Capture the cell that displays the provided text and extract its (x, y) central coordinate. 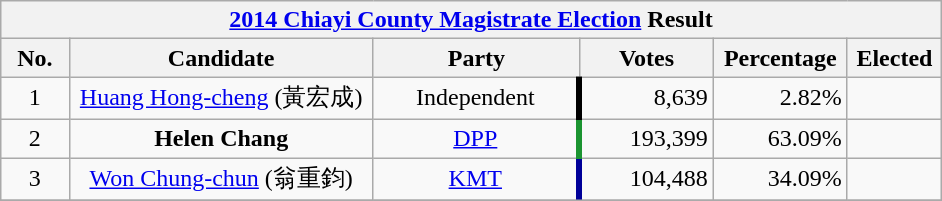
No. (34, 58)
Won Chung-chun (翁重鈞) (221, 180)
1 (34, 98)
104,488 (647, 180)
Votes (647, 58)
Elected (894, 58)
63.09% (780, 138)
DPP (476, 138)
2.82% (780, 98)
2 (34, 138)
Percentage (780, 58)
KMT (476, 180)
34.09% (780, 180)
193,399 (647, 138)
3 (34, 180)
8,639 (647, 98)
2014 Chiayi County Magistrate Election Result (470, 20)
Helen Chang (221, 138)
Independent (476, 98)
Huang Hong-cheng (黃宏成) (221, 98)
Candidate (221, 58)
Party (476, 58)
